Locate the cell with the specified text and output its [X, Y] center coordinate. 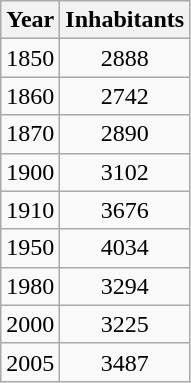
1850 [30, 58]
2005 [30, 362]
Year [30, 20]
2888 [125, 58]
1860 [30, 96]
1870 [30, 134]
1950 [30, 248]
3487 [125, 362]
Inhabitants [125, 20]
1900 [30, 172]
1910 [30, 210]
2742 [125, 96]
3102 [125, 172]
3294 [125, 286]
4034 [125, 248]
1980 [30, 286]
3225 [125, 324]
3676 [125, 210]
2000 [30, 324]
2890 [125, 134]
